Pinpoint the cell where the given text exists, returning its [X, Y] midpoint coordinate. 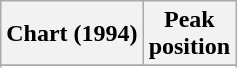
Peakposition [189, 34]
Chart (1994) [72, 34]
